Scan for the cell matching the given text and deliver its (x, y) coordinate at center. 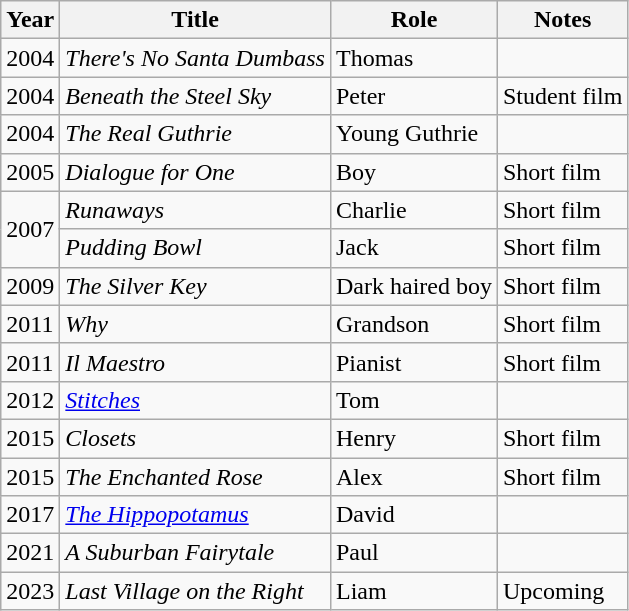
The Enchanted Rose (196, 477)
Jack (414, 248)
Young Guthrie (414, 134)
Stitches (196, 400)
The Silver Key (196, 286)
Il Maestro (196, 362)
A Suburban Fairytale (196, 553)
Dark haired boy (414, 286)
Last Village on the Right (196, 591)
Beneath the Steel Sky (196, 96)
Year (30, 20)
Student film (562, 96)
Grandson (414, 324)
Tom (414, 400)
Runaways (196, 210)
There's No Santa Dumbass (196, 58)
2023 (30, 591)
2017 (30, 515)
2007 (30, 229)
Liam (414, 591)
2005 (30, 172)
The Hippopotamus (196, 515)
Pianist (414, 362)
Thomas (414, 58)
Paul (414, 553)
2009 (30, 286)
Upcoming (562, 591)
Closets (196, 438)
Pudding Bowl (196, 248)
Dialogue for One (196, 172)
Why (196, 324)
Role (414, 20)
2021 (30, 553)
The Real Guthrie (196, 134)
Notes (562, 20)
Peter (414, 96)
Charlie (414, 210)
Boy (414, 172)
2012 (30, 400)
David (414, 515)
Alex (414, 477)
Henry (414, 438)
Title (196, 20)
